Find where the given text appears and provide that cell's center as [x, y] coordinate. 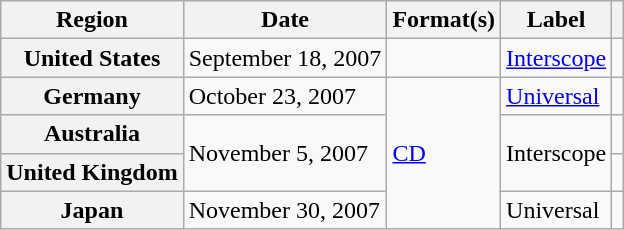
Japan [92, 210]
October 23, 2007 [285, 96]
United Kingdom [92, 172]
September 18, 2007 [285, 58]
Date [285, 20]
Australia [92, 134]
Germany [92, 96]
Label [556, 20]
November 5, 2007 [285, 153]
November 30, 2007 [285, 210]
CD [444, 153]
United States [92, 58]
Region [92, 20]
Format(s) [444, 20]
